Find where the given text appears and provide that cell's center as [X, Y] coordinate. 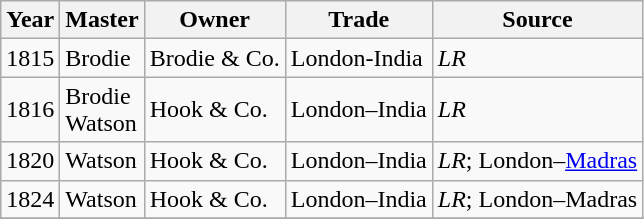
1815 [30, 58]
BrodieWatson [102, 110]
Master [102, 20]
1820 [30, 161]
Year [30, 20]
1824 [30, 199]
Trade [358, 20]
London-India [358, 58]
Source [537, 20]
1816 [30, 110]
Brodie & Co. [214, 58]
Owner [214, 20]
Brodie [102, 58]
